Return the [x, y] coordinate for the center point of the cell that contains the specified text.  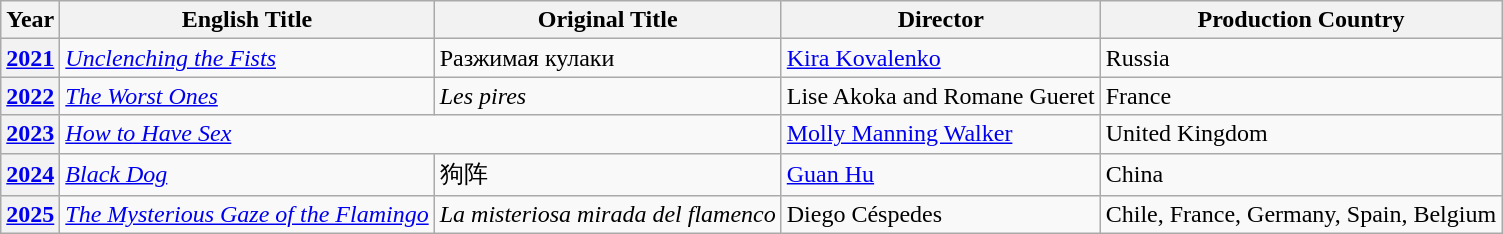
How to Have Sex [420, 134]
Kira Kovalenko [940, 58]
2024 [30, 174]
English Title [247, 20]
Year [30, 20]
2021 [30, 58]
狗阵 [608, 174]
Russia [1300, 58]
La misteriosa mirada del flamenco [608, 215]
The Worst Ones [247, 96]
Black Dog [247, 174]
2022 [30, 96]
Unclenching the Fists [247, 58]
Original Title [608, 20]
Разжимая кулаки [608, 58]
2023 [30, 134]
Director [940, 20]
Lise Akoka and Romane Gueret [940, 96]
Diego Céspedes [940, 215]
Les pires [608, 96]
Chile, France, Germany, Spain, Belgium [1300, 215]
Production Country [1300, 20]
2025 [30, 215]
France [1300, 96]
Guan Hu [940, 174]
Molly Manning Walker [940, 134]
United Kingdom [1300, 134]
China [1300, 174]
The Mysterious Gaze of the Flamingo [247, 215]
